Output the [X, Y] coordinate of the center of the cell containing the given text.  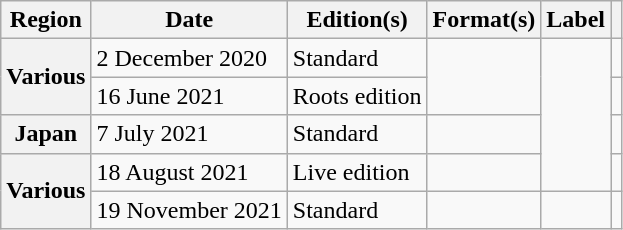
Edition(s) [357, 20]
Format(s) [484, 20]
Label [576, 20]
Japan [46, 134]
Date [189, 20]
7 July 2021 [189, 134]
Roots edition [357, 96]
2 December 2020 [189, 58]
Region [46, 20]
18 August 2021 [189, 172]
Live edition [357, 172]
19 November 2021 [189, 210]
16 June 2021 [189, 96]
